Find where the given text appears and provide that cell's center as [X, Y] coordinate. 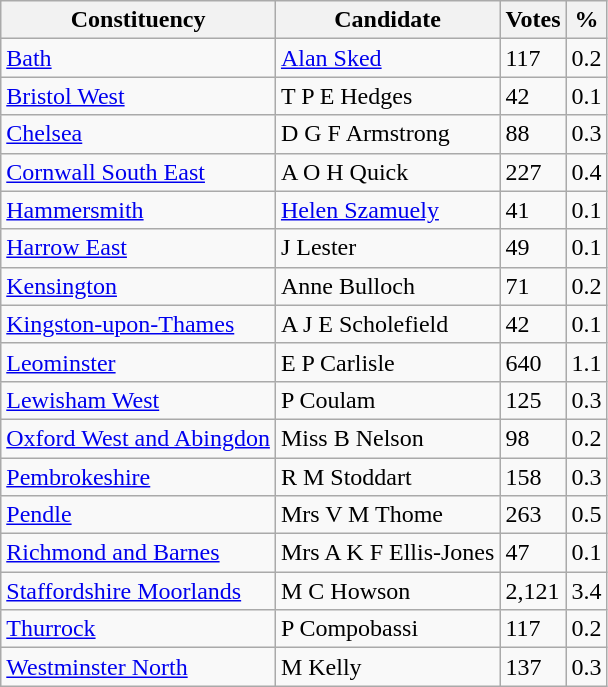
Candidate [387, 20]
137 [533, 667]
Kensington [138, 286]
Harrow East [138, 248]
98 [533, 438]
Bath [138, 58]
D G F Armstrong [387, 134]
41 [533, 210]
T P E Hedges [387, 96]
Hammersmith [138, 210]
640 [533, 362]
P Compobassi [387, 629]
Miss B Nelson [387, 438]
0.5 [586, 515]
Alan Sked [387, 58]
Pendle [138, 515]
Anne Bulloch [387, 286]
1.1 [586, 362]
Mrs A K F Ellis-Jones [387, 553]
Leominster [138, 362]
71 [533, 286]
Kingston-upon-Thames [138, 324]
Votes [533, 20]
Helen Szamuely [387, 210]
227 [533, 172]
Pembrokeshire [138, 477]
Chelsea [138, 134]
263 [533, 515]
A J E Scholefield [387, 324]
158 [533, 477]
Constituency [138, 20]
88 [533, 134]
% [586, 20]
Richmond and Barnes [138, 553]
Oxford West and Abingdon [138, 438]
R M Stoddart [387, 477]
49 [533, 248]
Lewisham West [138, 400]
M C Howson [387, 591]
E P Carlisle [387, 362]
125 [533, 400]
3.4 [586, 591]
Bristol West [138, 96]
A O H Quick [387, 172]
Westminster North [138, 667]
0.4 [586, 172]
J Lester [387, 248]
Thurrock [138, 629]
M Kelly [387, 667]
P Coulam [387, 400]
Staffordshire Moorlands [138, 591]
Mrs V M Thome [387, 515]
2,121 [533, 591]
Cornwall South East [138, 172]
47 [533, 553]
